Identify which cell holds the provided text, then report its (X, Y) central coordinate. 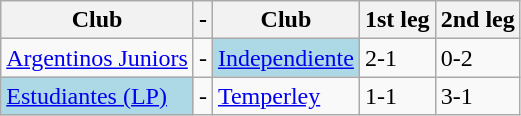
Estudiantes (LP) (98, 96)
Temperley (286, 96)
0-2 (478, 58)
2nd leg (478, 20)
1-1 (397, 96)
1st leg (397, 20)
Independiente (286, 58)
3-1 (478, 96)
2-1 (397, 58)
Argentinos Juniors (98, 58)
